Search for the cell housing the specified text and yield its (x, y) center coordinate. 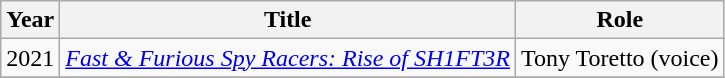
Year (30, 20)
Fast & Furious Spy Racers: Rise of SH1FT3R (288, 58)
Role (620, 20)
Tony Toretto (voice) (620, 58)
Title (288, 20)
2021 (30, 58)
